Detect which cell encompasses the target text, then output its [X, Y] center coordinate. 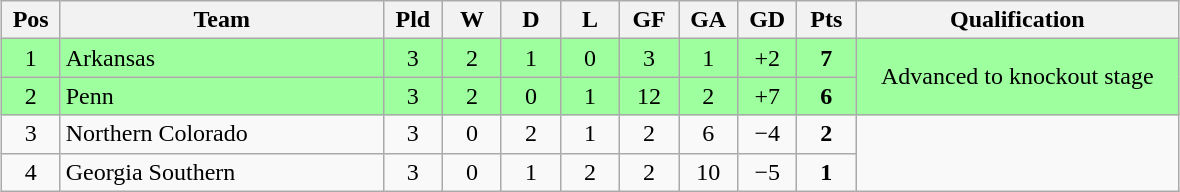
12 [650, 96]
7 [826, 58]
Qualification [1018, 20]
+2 [768, 58]
W [472, 20]
D [530, 20]
+7 [768, 96]
Advanced to knockout stage [1018, 77]
Georgia Southern [222, 172]
10 [708, 172]
L [590, 20]
Team [222, 20]
Pld [412, 20]
GF [650, 20]
Penn [222, 96]
Pos [30, 20]
−4 [768, 134]
Northern Colorado [222, 134]
−5 [768, 172]
Arkansas [222, 58]
GD [768, 20]
GA [708, 20]
4 [30, 172]
Pts [826, 20]
